Find where the given text appears and provide that cell's center as (X, Y) coordinate. 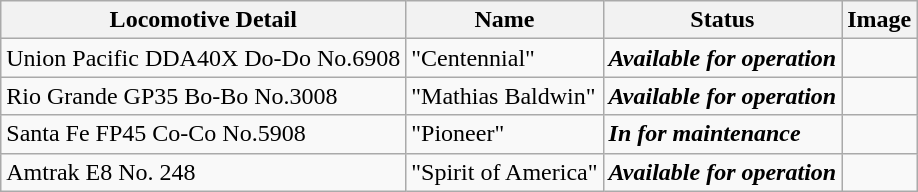
"Mathias Baldwin" (504, 96)
Locomotive Detail (204, 20)
Status (722, 20)
"Pioneer" (504, 134)
"Centennial" (504, 58)
Union Pacific DDA40X Do-Do No.6908 (204, 58)
Name (504, 20)
Image (880, 20)
Rio Grande GP35 Bo-Bo No.3008 (204, 96)
In for maintenance (722, 134)
Santa Fe FP45 Co-Co No.5908 (204, 134)
"Spirit of America" (504, 172)
Amtrak E8 No. 248 (204, 172)
